From the cell containing the given text, extract its center point as [X, Y] coordinate. 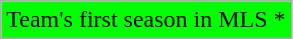
Team's first season in MLS * [146, 20]
